Locate the cell with the specified text and output its [X, Y] center coordinate. 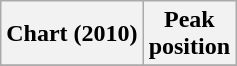
Chart (2010) [72, 34]
Peakposition [189, 34]
